Provide the (X, Y) coordinate of the cell's center where the given text is located.  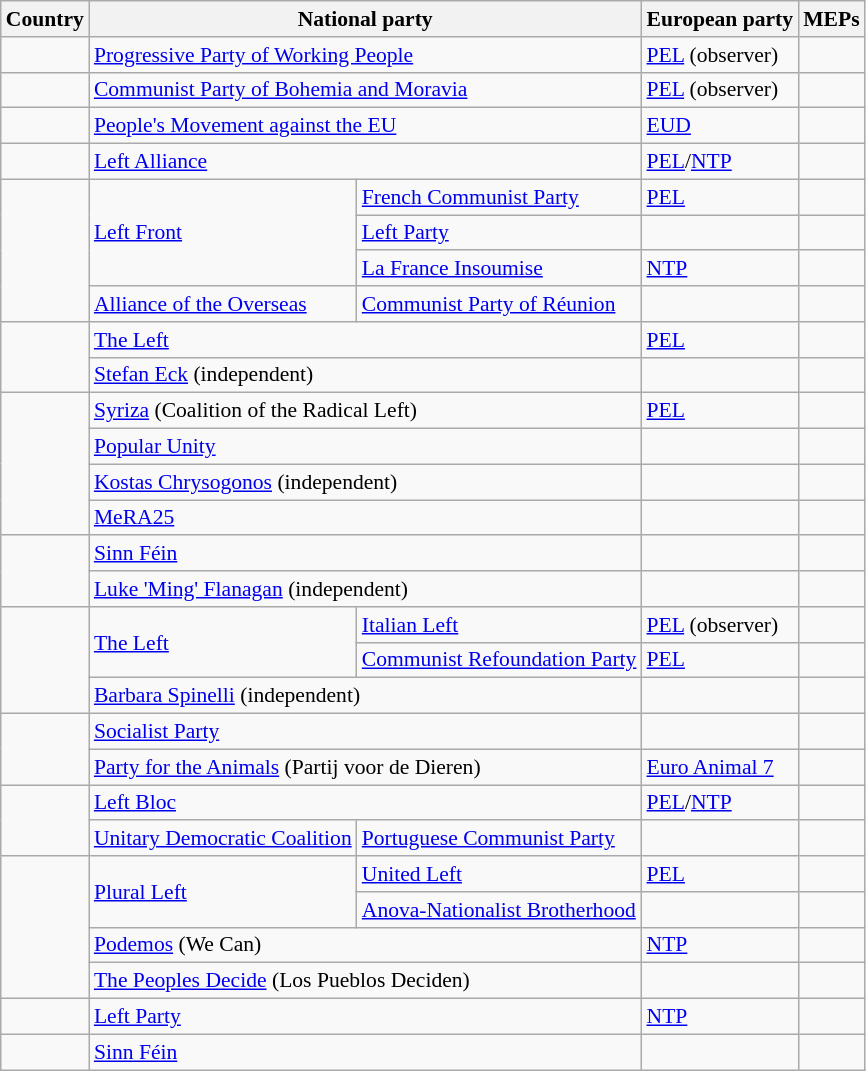
Popular Unity (366, 447)
Progressive Party of Working People (366, 55)
French Communist Party (500, 197)
La France Insoumise (500, 269)
EUD (720, 126)
Socialist Party (366, 732)
People's Movement against the EU (366, 126)
Left Front (223, 232)
Communist Refoundation Party (500, 660)
MeRA25 (366, 518)
National party (366, 19)
Syriza (Coalition of the Radical Left) (366, 411)
Left Alliance (366, 162)
Communist Party of Réunion (500, 304)
Party for the Animals (Partij voor de Dieren) (366, 767)
Country (45, 19)
United Left (500, 874)
Kostas Chrysogonos (independent) (366, 482)
Stefan Eck (independent) (366, 375)
Anova-Nationalist Brotherhood (500, 910)
Italian Left (500, 625)
Podemos (We Can) (366, 945)
MEPs (831, 19)
The Peoples Decide (Los Pueblos Deciden) (366, 981)
Euro Animal 7 (720, 767)
Plural Left (223, 892)
Portuguese Communist Party (500, 839)
European party (720, 19)
Barbara Spinelli (independent) (366, 696)
Left Bloc (366, 803)
Unitary Democratic Coalition (223, 839)
Alliance of the Overseas (223, 304)
Communist Party of Bohemia and Moravia (366, 90)
Luke 'Ming' Flanagan (independent) (366, 589)
